Scan for the cell matching the given text and deliver its (x, y) coordinate at center. 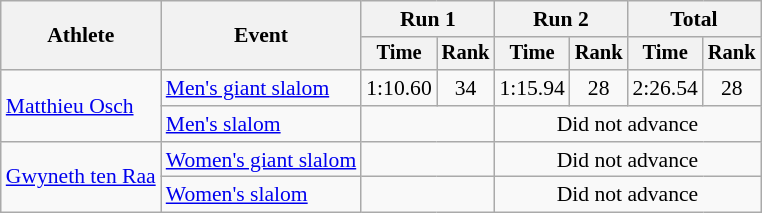
Total (694, 19)
Gwyneth ten Raa (81, 178)
Matthieu Osch (81, 106)
Athlete (81, 36)
2:26.54 (664, 88)
Run 1 (428, 19)
1:15.94 (532, 88)
Women's giant slalom (262, 160)
Run 2 (560, 19)
Women's slalom (262, 195)
Men's giant slalom (262, 88)
Event (262, 36)
34 (466, 88)
1:10.60 (398, 88)
Men's slalom (262, 124)
